Return the [x, y] coordinate for the center point of the cell that contains the specified text.  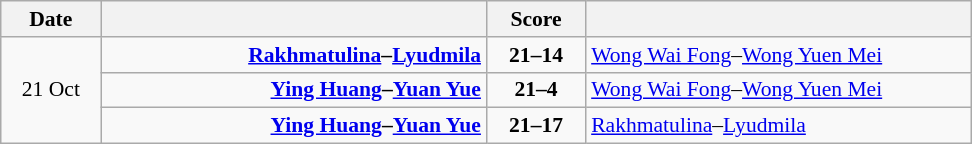
21–17 [536, 126]
Date [51, 19]
21–14 [536, 55]
21–4 [536, 90]
Score [536, 19]
21 Oct [51, 90]
